For the text-containing cell, return its midpoint in (x, y) coordinate format. 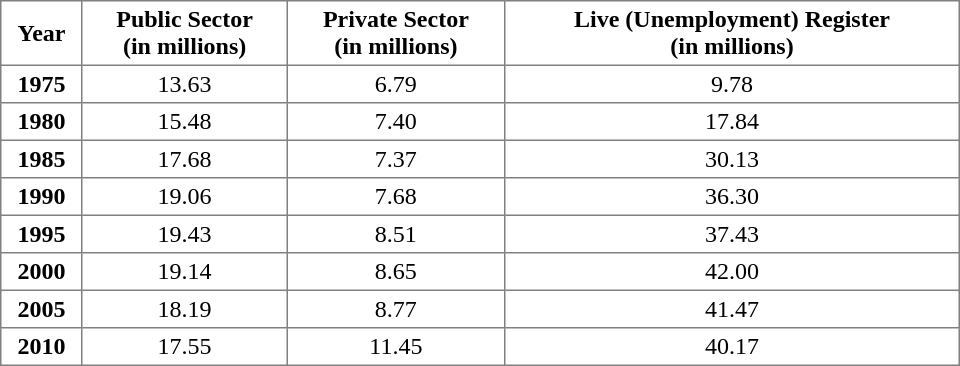
11.45 (396, 347)
7.68 (396, 197)
41.47 (732, 309)
36.30 (732, 197)
1990 (42, 197)
1985 (42, 159)
Public Sector(in millions) (184, 33)
7.37 (396, 159)
19.06 (184, 197)
18.19 (184, 309)
7.40 (396, 122)
30.13 (732, 159)
Live (Unemployment) Register(in millions) (732, 33)
2000 (42, 272)
1975 (42, 84)
Private Sector(in millions) (396, 33)
1980 (42, 122)
42.00 (732, 272)
Year (42, 33)
2005 (42, 309)
1995 (42, 234)
6.79 (396, 84)
17.55 (184, 347)
13.63 (184, 84)
40.17 (732, 347)
2010 (42, 347)
9.78 (732, 84)
19.43 (184, 234)
15.48 (184, 122)
37.43 (732, 234)
19.14 (184, 272)
8.65 (396, 272)
8.51 (396, 234)
17.84 (732, 122)
8.77 (396, 309)
17.68 (184, 159)
